Search for the cell housing the specified text and yield its [X, Y] center coordinate. 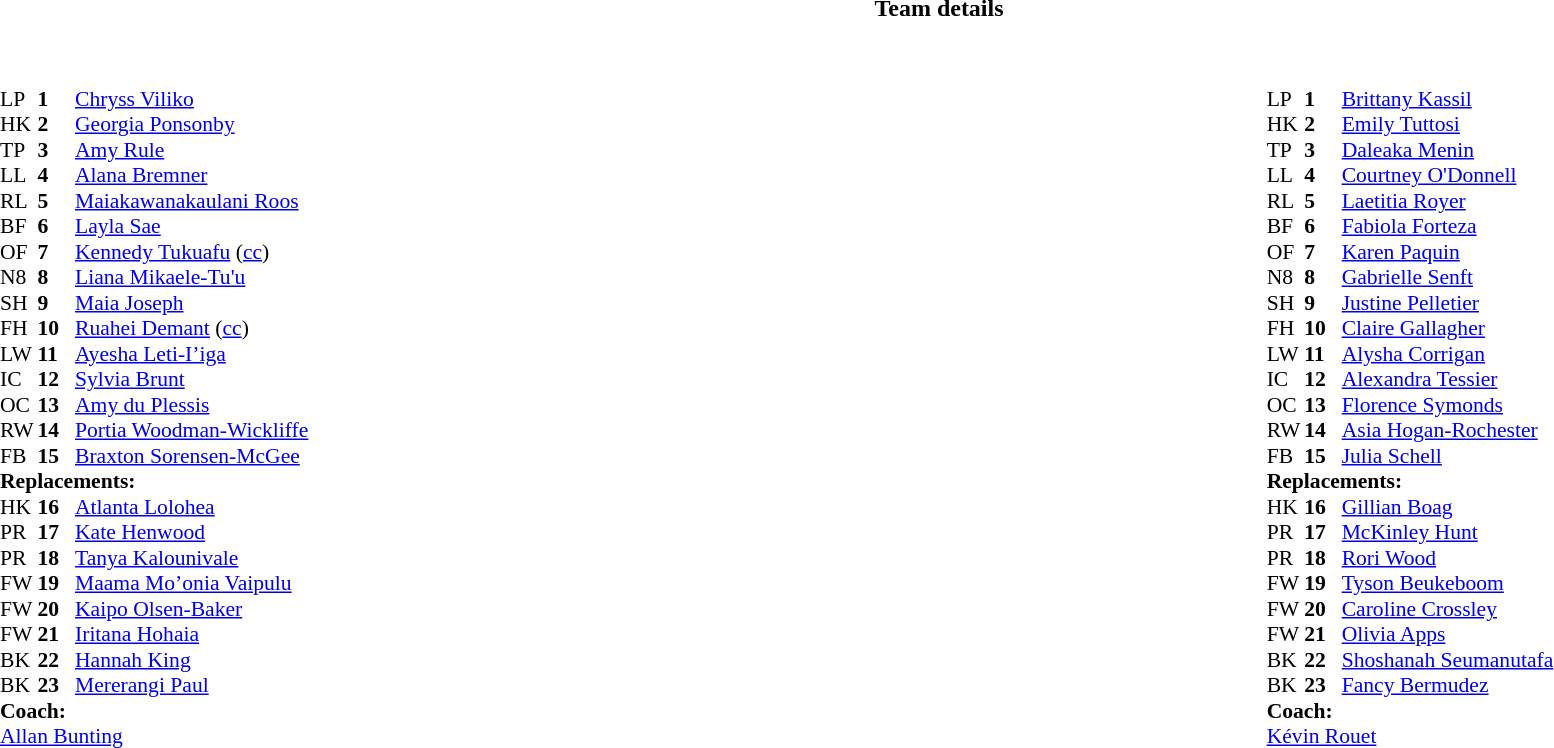
Alysha Corrigan [1448, 354]
Fancy Bermudez [1448, 685]
Courtney O'Donnell [1448, 175]
Liana Mikaele-Tu'u [192, 277]
Maia Joseph [192, 303]
McKinley Hunt [1448, 533]
Florence Symonds [1448, 405]
Amy du Plessis [192, 405]
Maiakawanakaulani Roos [192, 201]
Kaipo Olsen-Baker [192, 609]
Ayesha Leti-I’iga [192, 354]
Olivia Apps [1448, 635]
Tanya Kalounivale [192, 558]
Kate Henwood [192, 533]
Justine Pelletier [1448, 303]
Daleaka Menin [1448, 150]
Karen Paquin [1448, 252]
Alexandra Tessier [1448, 379]
Atlanta Lolohea [192, 507]
Sylvia Brunt [192, 379]
Fabiola Forteza [1448, 227]
Gillian Boag [1448, 507]
Alana Bremner [192, 175]
Chryss Viliko [192, 99]
Shoshanah Seumanutafa [1448, 660]
Iritana Hohaia [192, 635]
Mererangi Paul [192, 685]
Georgia Ponsonby [192, 125]
Claire Gallagher [1448, 329]
Portia Woodman-Wickliffe [192, 431]
Julia Schell [1448, 456]
Rori Wood [1448, 558]
Ruahei Demant (cc) [192, 329]
Amy Rule [192, 150]
Layla Sae [192, 227]
Brittany Kassil [1448, 99]
Emily Tuttosi [1448, 125]
Braxton Sorensen-McGee [192, 456]
Maama Mo’onia Vaipulu [192, 583]
Gabrielle Senft [1448, 277]
Laetitia Royer [1448, 201]
Asia Hogan-Rochester [1448, 431]
Tyson Beukeboom [1448, 583]
Hannah King [192, 660]
Kennedy Tukuafu (cc) [192, 252]
Caroline Crossley [1448, 609]
